Search for the cell housing the specified text and yield its [X, Y] center coordinate. 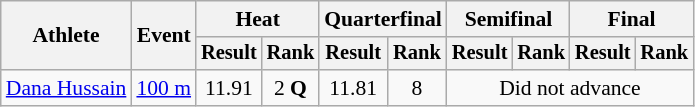
11.91 [229, 88]
Dana Hussain [66, 88]
Quarterfinal [383, 19]
100 m [164, 88]
Heat [258, 19]
2 Q [291, 88]
Semifinal [508, 19]
Final [632, 19]
8 [417, 88]
Did not advance [570, 88]
11.81 [353, 88]
Event [164, 36]
Athlete [66, 36]
